Capture the cell that displays the provided text and extract its (x, y) central coordinate. 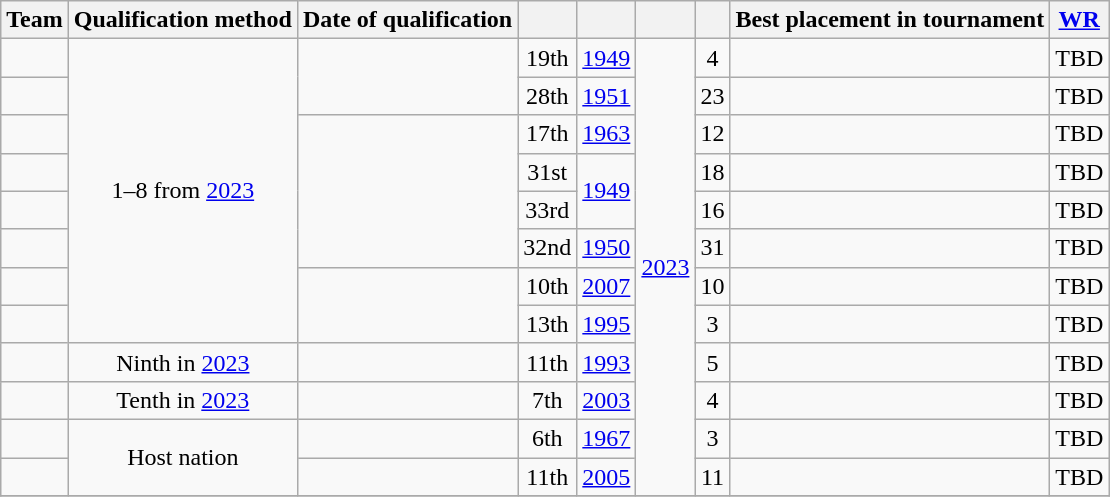
7th (548, 400)
1951 (606, 96)
WR (1080, 20)
1950 (606, 248)
10th (548, 286)
1–8 from 2023 (182, 191)
19th (548, 58)
2003 (606, 400)
11 (712, 477)
28th (548, 96)
33rd (548, 210)
Tenth in 2023 (182, 400)
1963 (606, 134)
Best placement in tournament (890, 20)
1995 (606, 324)
1967 (606, 438)
6th (548, 438)
2023 (666, 268)
16 (712, 210)
2005 (606, 477)
Ninth in 2023 (182, 362)
Qualification method (182, 20)
5 (712, 362)
Date of qualification (407, 20)
31 (712, 248)
23 (712, 96)
17th (548, 134)
31st (548, 172)
12 (712, 134)
2007 (606, 286)
Team (35, 20)
10 (712, 286)
1993 (606, 362)
18 (712, 172)
13th (548, 324)
32nd (548, 248)
Host nation (182, 457)
